Provide the (x, y) coordinate of the cell's center where the given text is located.  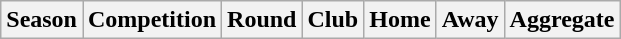
Club (333, 20)
Aggregate (562, 20)
Competition (152, 20)
Round (262, 20)
Season (42, 20)
Home (400, 20)
Away (470, 20)
